Detect which cell encompasses the target text, then output its (x, y) center coordinate. 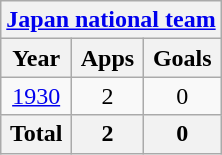
Apps (108, 58)
Goals (182, 58)
1930 (36, 96)
Japan national team (111, 20)
Total (36, 134)
Year (36, 58)
